From the cell containing the given text, extract its center point as (x, y) coordinate. 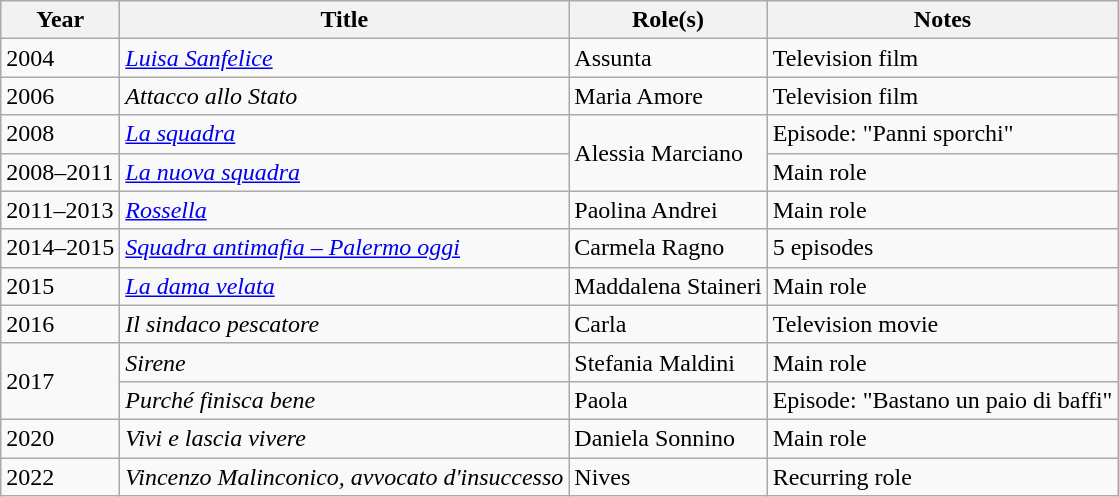
Assunta (668, 58)
2020 (60, 438)
2011–2013 (60, 210)
2008 (60, 134)
Rossella (344, 210)
Nives (668, 477)
Sirene (344, 362)
2014–2015 (60, 248)
Notes (942, 20)
Stefania Maldini (668, 362)
Maria Amore (668, 96)
Episode: "Panni sporchi" (942, 134)
5 episodes (942, 248)
Episode: "Bastano un paio di baffi" (942, 400)
Vincenzo Malinconico, avvocato d'insuccesso (344, 477)
2022 (60, 477)
Carla (668, 324)
2017 (60, 381)
Vivi e lascia vivere (344, 438)
Purché finisca bene (344, 400)
La dama velata (344, 286)
Squadra antimafia – Palermo oggi (344, 248)
Daniela Sonnino (668, 438)
Alessia Marciano (668, 153)
2006 (60, 96)
Paola (668, 400)
Maddalena Staineri (668, 286)
Carmela Ragno (668, 248)
Recurring role (942, 477)
Role(s) (668, 20)
Year (60, 20)
2004 (60, 58)
Title (344, 20)
Luisa Sanfelice (344, 58)
Attacco allo Stato (344, 96)
Television movie (942, 324)
2016 (60, 324)
2008–2011 (60, 172)
Il sindaco pescatore (344, 324)
Paolina Andrei (668, 210)
La squadra (344, 134)
2015 (60, 286)
La nuova squadra (344, 172)
